Scan for the cell matching the given text and deliver its [X, Y] coordinate at center. 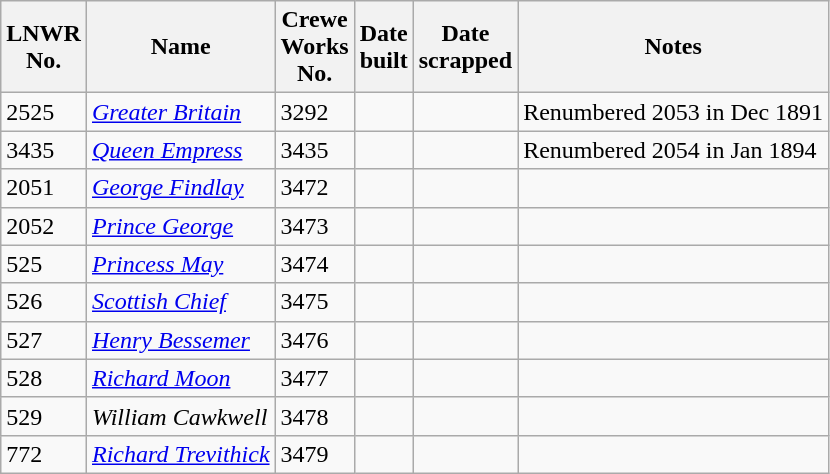
2052 [44, 226]
William Cawkwell [180, 416]
3474 [314, 264]
3472 [314, 188]
Scottish Chief [180, 302]
526 [44, 302]
3478 [314, 416]
3476 [314, 340]
528 [44, 378]
George Findlay [180, 188]
Renumbered 2054 in Jan 1894 [674, 150]
Richard Trevithick [180, 454]
Richard Moon [180, 378]
3475 [314, 302]
Notes [674, 47]
CreweWorksNo. [314, 47]
Princess May [180, 264]
527 [44, 340]
772 [44, 454]
3292 [314, 112]
Greater Britain [180, 112]
529 [44, 416]
3479 [314, 454]
2525 [44, 112]
3473 [314, 226]
Renumbered 2053 in Dec 1891 [674, 112]
Datescrapped [465, 47]
Datebuilt [384, 47]
Prince George [180, 226]
Queen Empress [180, 150]
Name [180, 47]
2051 [44, 188]
3477 [314, 378]
525 [44, 264]
LNWRNo. [44, 47]
Henry Bessemer [180, 340]
